Determine the [x, y] coordinate at the center of the cell enclosing the given text.  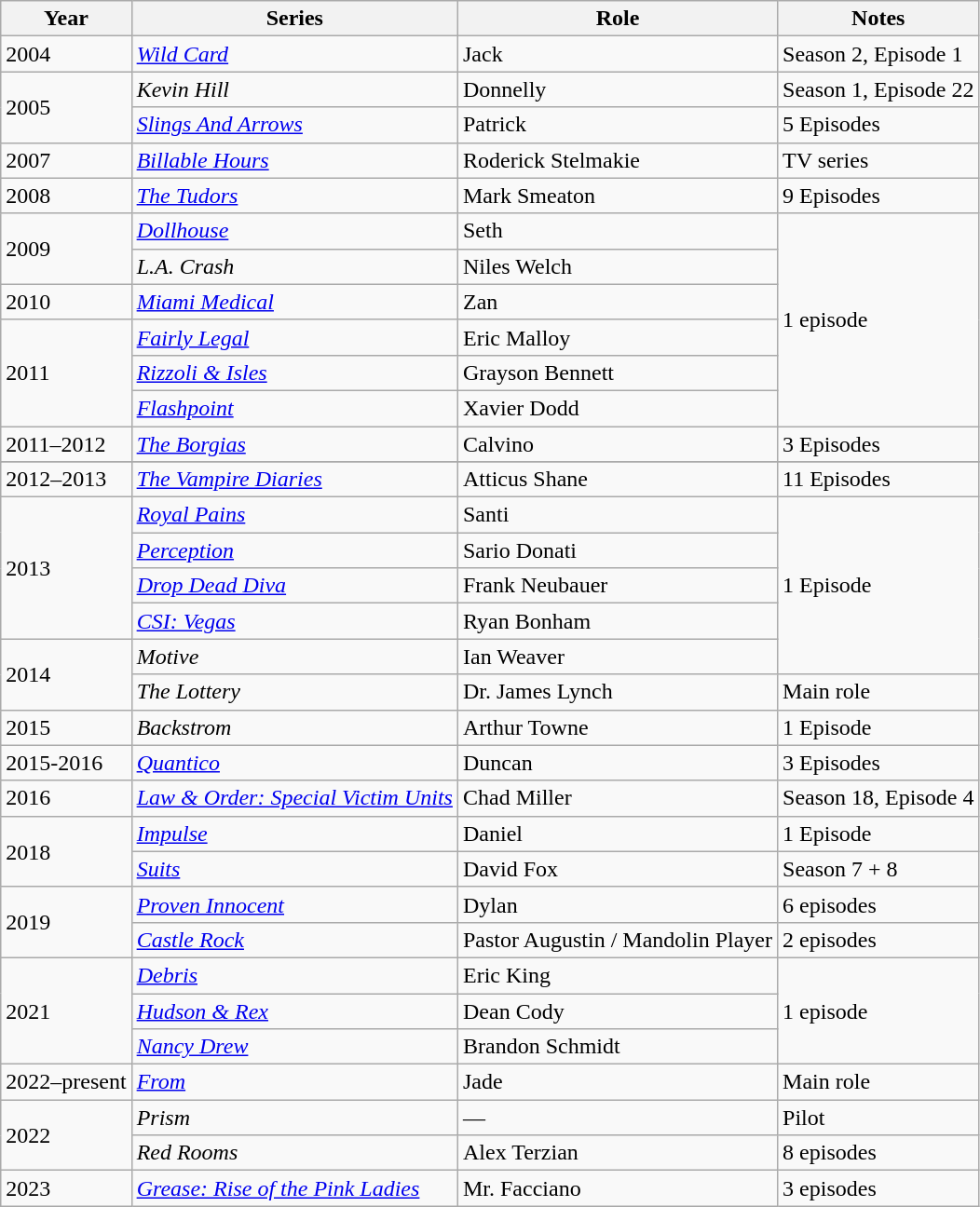
Season 1, Episode 22 [878, 89]
Red Rooms [294, 1153]
Series [294, 19]
Proven Innocent [294, 904]
Fairly Legal [294, 337]
Law & Order: Special Victim Units [294, 798]
Slings And Arrows [294, 125]
L.A. Crash [294, 266]
Season 2, Episode 1 [878, 54]
Season 7 + 8 [878, 869]
Roderick Stelmakie [617, 160]
2018 [66, 851]
Dr. James Lynch [617, 692]
2016 [66, 798]
Dollhouse [294, 231]
Jade [617, 1082]
Quantico [294, 763]
Zan [617, 302]
2022–present [66, 1082]
Xavier Dodd [617, 408]
Suits [294, 869]
The Lottery [294, 692]
Arthur Towne [617, 727]
2011 [66, 373]
Ryan Bonham [617, 621]
The Vampire Diaries [294, 480]
2014 [66, 674]
2009 [66, 249]
11 Episodes [878, 480]
2011–2012 [66, 444]
Eric King [617, 975]
Wild Card [294, 54]
2013 [66, 568]
Duncan [617, 763]
Motive [294, 657]
Seth [617, 231]
Backstrom [294, 727]
Atticus Shane [617, 480]
2008 [66, 196]
2 episodes [878, 940]
Brandon Schmidt [617, 1047]
2015 [66, 727]
Year [66, 19]
Patrick [617, 125]
Flashpoint [294, 408]
Alex Terzian [617, 1153]
Grease: Rise of the Pink Ladies [294, 1188]
2004 [66, 54]
Prism [294, 1118]
Drop Dead Diva [294, 586]
Dean Cody [617, 1010]
Perception [294, 550]
Season 18, Episode 4 [878, 798]
TV series [878, 160]
Notes [878, 19]
Sario Donati [617, 550]
From [294, 1082]
Royal Pains [294, 515]
CSI: Vegas [294, 621]
Rizzoli & Isles [294, 373]
Niles Welch [617, 266]
5 Episodes [878, 125]
Miami Medical [294, 302]
Frank Neubauer [617, 586]
Debris [294, 975]
Daniel [617, 834]
Calvino [617, 444]
Pilot [878, 1118]
Mark Smeaton [617, 196]
9 Episodes [878, 196]
2007 [66, 160]
8 episodes [878, 1153]
2019 [66, 922]
Donnelly [617, 89]
2010 [66, 302]
Nancy Drew [294, 1047]
2022 [66, 1135]
2015-2016 [66, 763]
Dylan [617, 904]
Grayson Bennett [617, 373]
2012–2013 [66, 480]
Billable Hours [294, 160]
3 episodes [878, 1188]
Jack [617, 54]
Castle Rock [294, 940]
Pastor Augustin / Mandolin Player [617, 940]
Santi [617, 515]
2021 [66, 1010]
2023 [66, 1188]
Kevin Hill [294, 89]
Eric Malloy [617, 337]
The Tudors [294, 196]
— [617, 1118]
Mr. Facciano [617, 1188]
Impulse [294, 834]
The Borgias [294, 444]
Ian Weaver [617, 657]
2005 [66, 107]
Chad Miller [617, 798]
Role [617, 19]
Hudson & Rex [294, 1010]
6 episodes [878, 904]
David Fox [617, 869]
